Identify which cell holds the provided text, then report its (x, y) central coordinate. 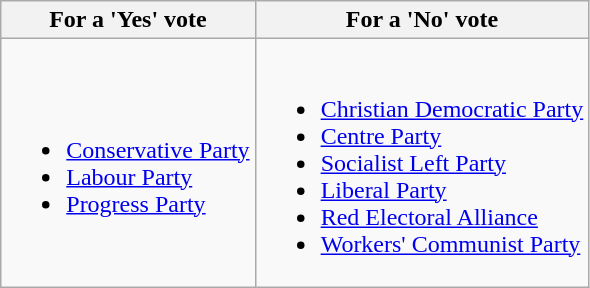
For a 'No' vote (422, 20)
Christian Democratic PartyCentre PartySocialist Left PartyLiberal PartyRed Electoral AllianceWorkers' Communist Party (422, 163)
Conservative PartyLabour PartyProgress Party (128, 163)
For a 'Yes' vote (128, 20)
